Provide the (X, Y) coordinate of the cell's center where the given text is located.  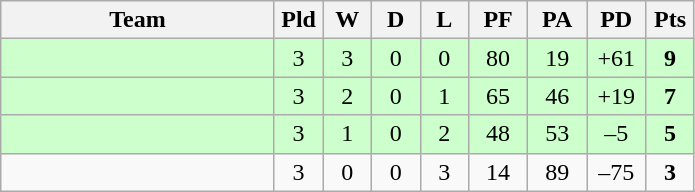
Pld (298, 20)
46 (558, 96)
D (396, 20)
+19 (616, 96)
PA (558, 20)
7 (670, 96)
–75 (616, 172)
14 (498, 172)
65 (498, 96)
53 (558, 134)
PF (498, 20)
Pts (670, 20)
19 (558, 58)
W (348, 20)
9 (670, 58)
89 (558, 172)
Team (138, 20)
L (444, 20)
5 (670, 134)
80 (498, 58)
48 (498, 134)
PD (616, 20)
–5 (616, 134)
+61 (616, 58)
